Identify which cell holds the provided text, then report its [x, y] central coordinate. 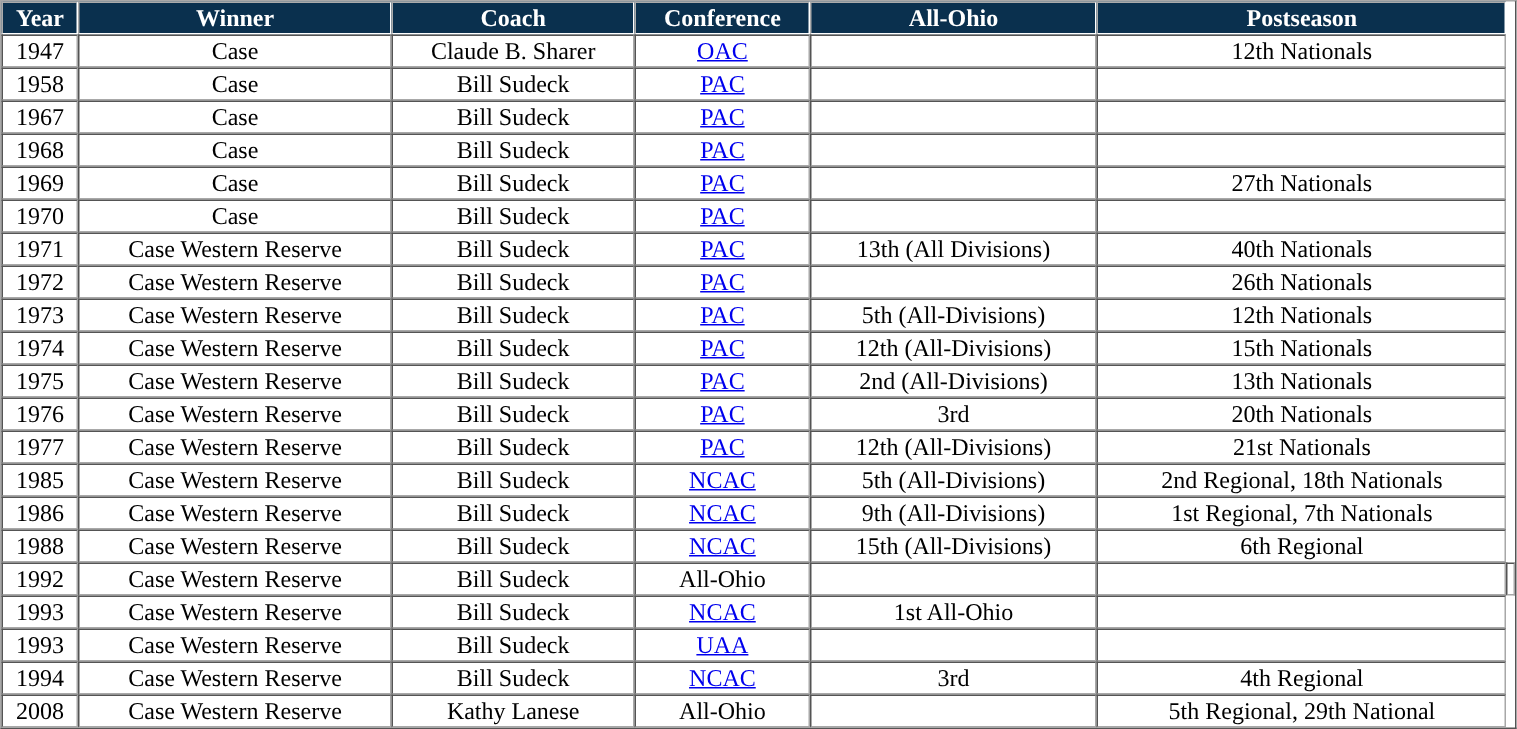
1st Regional, 7th Nationals [1302, 512]
1986 [40, 512]
1972 [40, 282]
1947 [40, 50]
13th (All Divisions) [954, 248]
1976 [40, 414]
1985 [40, 480]
Claude B. Sharer [514, 50]
1958 [40, 84]
21st Nationals [1302, 446]
Coach [514, 18]
15th (All-Divisions) [954, 546]
40th Nationals [1302, 248]
2nd Regional, 18th Nationals [1302, 480]
2008 [40, 710]
6th Regional [1302, 546]
9th (All-Divisions) [954, 512]
1969 [40, 182]
1971 [40, 248]
27th Nationals [1302, 182]
15th Nationals [1302, 348]
1970 [40, 216]
1968 [40, 150]
1973 [40, 314]
UAA [722, 644]
2nd (All-Divisions) [954, 380]
1994 [40, 678]
Winner [234, 18]
Conference [722, 18]
1st All-Ohio [954, 612]
13th Nationals [1302, 380]
1975 [40, 380]
Kathy Lanese [514, 710]
1974 [40, 348]
Postseason [1302, 18]
4th Regional [1302, 678]
1977 [40, 446]
20th Nationals [1302, 414]
5th Regional, 29th National [1302, 710]
1967 [40, 116]
1992 [40, 578]
1988 [40, 546]
OAC [722, 50]
26th Nationals [1302, 282]
Year [40, 18]
